Locate the cell with the specified text and output its (X, Y) center coordinate. 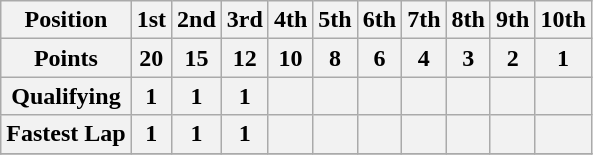
3rd (244, 20)
7th (424, 20)
8 (335, 58)
4th (290, 20)
2nd (197, 20)
Fastest Lap (66, 134)
8th (468, 20)
9th (512, 20)
Position (66, 20)
6th (379, 20)
12 (244, 58)
5th (335, 20)
Qualifying (66, 96)
15 (197, 58)
2 (512, 58)
6 (379, 58)
Points (66, 58)
20 (151, 58)
1st (151, 20)
10th (563, 20)
3 (468, 58)
10 (290, 58)
4 (424, 58)
